From the cell containing the given text, extract its center point as (x, y) coordinate. 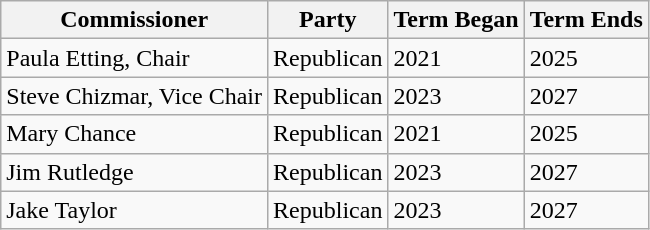
Term Ends (586, 20)
Commissioner (134, 20)
Jake Taylor (134, 210)
Mary Chance (134, 134)
Jim Rutledge (134, 172)
Party (328, 20)
Term Began (456, 20)
Steve Chizmar, Vice Chair (134, 96)
Paula Etting, Chair (134, 58)
